Locate the cell with the specified text and output its (X, Y) center coordinate. 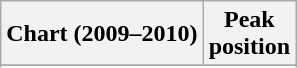
Peakposition (249, 34)
Chart (2009–2010) (102, 34)
